Identify which cell holds the provided text, then report its (X, Y) central coordinate. 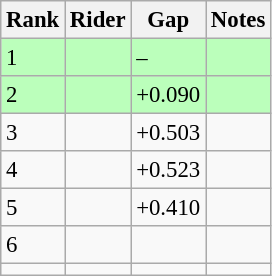
4 (33, 170)
+0.503 (168, 133)
6 (33, 245)
Notes (238, 20)
5 (33, 208)
+0.410 (168, 208)
– (168, 58)
2 (33, 95)
Rider (98, 20)
1 (33, 58)
Gap (168, 20)
Rank (33, 20)
3 (33, 133)
+0.523 (168, 170)
+0.090 (168, 95)
